For the text-containing cell, return its midpoint in [X, Y] coordinate format. 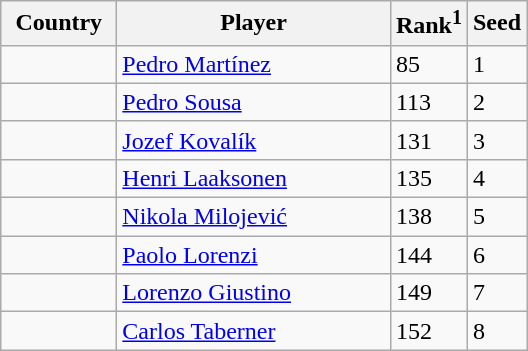
Pedro Sousa [254, 102]
Lorenzo Giustino [254, 293]
Paolo Lorenzi [254, 255]
85 [428, 64]
Carlos Taberner [254, 331]
113 [428, 102]
3 [496, 140]
138 [428, 217]
Jozef Kovalík [254, 140]
Pedro Martínez [254, 64]
152 [428, 331]
1 [496, 64]
Country [59, 24]
144 [428, 255]
Henri Laaksonen [254, 178]
7 [496, 293]
6 [496, 255]
Nikola Milojević [254, 217]
Seed [496, 24]
8 [496, 331]
Player [254, 24]
131 [428, 140]
2 [496, 102]
135 [428, 178]
149 [428, 293]
4 [496, 178]
Rank1 [428, 24]
5 [496, 217]
